Extract the (X, Y) coordinate from the center of the cell holding the provided text.  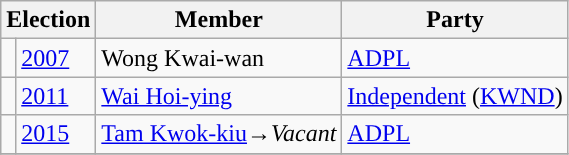
Tam Kwok-kiu→Vacant (219, 134)
Wong Kwai-wan (219, 58)
Independent (KWND) (455, 96)
2007 (56, 58)
2011 (56, 96)
Party (455, 20)
Wai Hoi-ying (219, 96)
Election (48, 20)
Member (219, 20)
2015 (56, 134)
